Capture the cell that displays the provided text and extract its [X, Y] central coordinate. 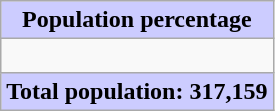
Total population: 317,159 [137, 92]
Population percentage [137, 20]
